Search for the cell housing the specified text and yield its [X, Y] center coordinate. 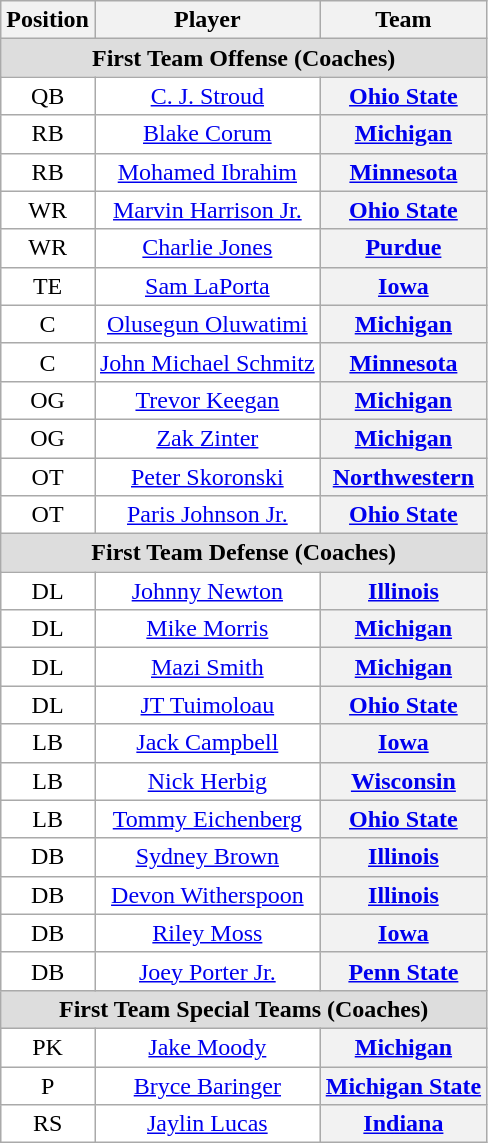
P [48, 1085]
TE [48, 286]
Indiana [403, 1124]
First Team Special Teams (Coaches) [244, 1009]
Nick Herbig [207, 781]
Position [48, 20]
Mohamed Ibrahim [207, 172]
Zak Zinter [207, 438]
Olusegun Oluwatimi [207, 324]
Wisconsin [403, 781]
Marvin Harrison Jr. [207, 210]
Penn State [403, 971]
Team [403, 20]
Mike Morris [207, 629]
Charlie Jones [207, 248]
Bryce Baringer [207, 1085]
Joey Porter Jr. [207, 971]
Mazi Smith [207, 667]
First Team Defense (Coaches) [244, 553]
JT Tuimoloau [207, 705]
Jaylin Lucas [207, 1124]
QB [48, 96]
C. J. Stroud [207, 96]
Sydney Brown [207, 857]
Blake Corum [207, 134]
Northwestern [403, 477]
Michigan State [403, 1085]
John Michael Schmitz [207, 362]
RS [48, 1124]
Tommy Eichenberg [207, 819]
Trevor Keegan [207, 400]
Peter Skoronski [207, 477]
First Team Offense (Coaches) [244, 58]
Jack Campbell [207, 743]
Player [207, 20]
Jake Moody [207, 1047]
Riley Moss [207, 933]
Paris Johnson Jr. [207, 515]
Johnny Newton [207, 591]
Purdue [403, 248]
Devon Witherspoon [207, 895]
PK [48, 1047]
Sam LaPorta [207, 286]
